Output the [X, Y] coordinate of the center of the cell containing the given text.  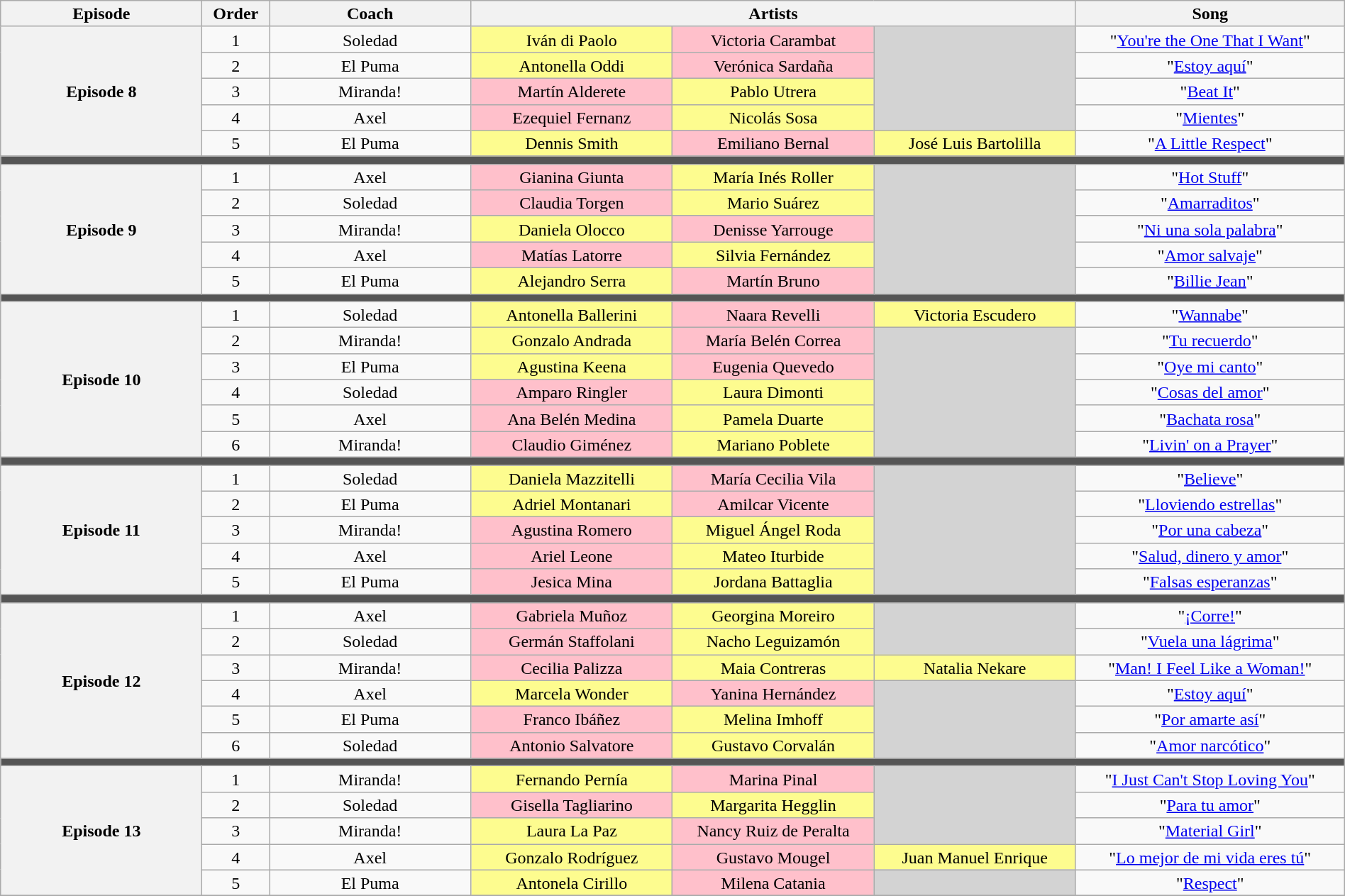
Verónica Sardaña [773, 65]
"I Just Can't Stop Loving You" [1210, 779]
Natalia Nekare [975, 667]
Episode 9 [101, 228]
Episode [101, 14]
Emiliano Bernal [773, 143]
Fernando Pernía [572, 779]
María Inés Roller [773, 177]
Martín Bruno [773, 281]
Georgina Moreiro [773, 616]
"Hot Stuff" [1210, 177]
Ariel Leone [572, 556]
Silvia Fernández [773, 255]
"Lo mejor de mi vida eres tú" [1210, 857]
Ezequiel Fernanz [572, 118]
Nacho Leguizamón [773, 641]
Jesica Mina [572, 582]
Gustavo Mougel [773, 857]
"Por amarte así" [1210, 719]
Margarita Hegglin [773, 804]
Victoria Carambat [773, 40]
Agustina Romero [572, 531]
"Mientes" [1210, 118]
"Lloviendo estrellas" [1210, 504]
Antonio Salvatore [572, 745]
"Salud, dinero y amor" [1210, 556]
Pamela Duarte [773, 419]
Gisella Tagliarino [572, 804]
Laura La Paz [572, 831]
"Por una cabeza" [1210, 531]
"Amor narcótico" [1210, 745]
Milena Catania [773, 883]
"Beat It" [1210, 91]
Eugenia Quevedo [773, 366]
Episode 10 [101, 379]
"Amor salvaje" [1210, 255]
Episode 11 [101, 531]
Laura Dimonti [773, 393]
María Cecilia Vila [773, 478]
Pablo Utrera [773, 91]
"A Little Respect" [1210, 143]
Adriel Montanari [572, 504]
Ana Belén Medina [572, 419]
"Falsas esperanzas" [1210, 582]
Gabriela Muñoz [572, 616]
Gonzalo Rodríguez [572, 857]
Germán Staffolani [572, 641]
"Respect" [1210, 883]
Marina Pinal [773, 779]
Franco Ibáñez [572, 719]
"Cosas del amor" [1210, 393]
"You're the One That I Want" [1210, 40]
Dennis Smith [572, 143]
"Amarraditos" [1210, 203]
Claudio Giménez [572, 444]
Mario Suárez [773, 203]
"Billie Jean" [1210, 281]
Mateo Iturbide [773, 556]
Jordana Battaglia [773, 582]
Naara Revelli [773, 315]
José Luis Bartolilla [975, 143]
Song [1210, 14]
Marcela Wonder [572, 694]
Amilcar Vicente [773, 504]
Denisse Yarrouge [773, 228]
Episode 13 [101, 831]
Miguel Ángel Roda [773, 531]
"Believe" [1210, 478]
Daniela Mazzitelli [572, 478]
"Tu recuerdo" [1210, 341]
"Wannabe" [1210, 315]
Iván di Paolo [572, 40]
Gustavo Corvalán [773, 745]
Juan Manuel Enrique [975, 857]
"Material Girl" [1210, 831]
Gianina Giunta [572, 177]
Daniela Olocco [572, 228]
Maia Contreras [773, 667]
"Man! I Feel Like a Woman!" [1210, 667]
María Belén Correa [773, 341]
"Ni una sola palabra" [1210, 228]
Episode 8 [101, 91]
Order [236, 14]
"Oye mi canto" [1210, 366]
Melina Imhoff [773, 719]
"Livin' on a Prayer" [1210, 444]
Amparo Ringler [572, 393]
"Para tu amor" [1210, 804]
"Vuela una lágrima" [1210, 641]
"¡Corre!" [1210, 616]
Antonella Ballerini [572, 315]
Nancy Ruiz de Peralta [773, 831]
Matías Latorre [572, 255]
Coach [370, 14]
Cecilia Palizza [572, 667]
Victoria Escudero [975, 315]
Antonella Oddi [572, 65]
Mariano Poblete [773, 444]
Antonela Cirillo [572, 883]
Alejandro Serra [572, 281]
Nicolás Sosa [773, 118]
Episode 12 [101, 680]
Gonzalo Andrada [572, 341]
Claudia Torgen [572, 203]
Martín Alderete [572, 91]
"Bachata rosa" [1210, 419]
Artists [773, 14]
Yanina Hernández [773, 694]
Agustina Keena [572, 366]
